Search for the cell housing the specified text and yield its [x, y] center coordinate. 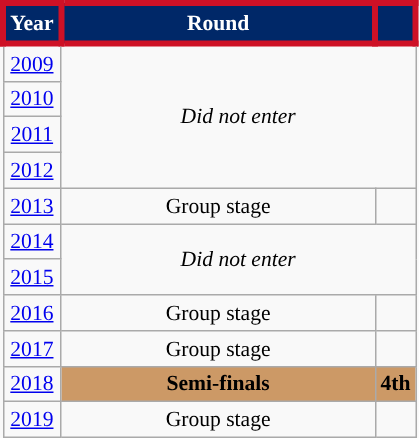
Round [218, 23]
2019 [32, 420]
2013 [32, 206]
2017 [32, 349]
2011 [32, 135]
2010 [32, 99]
2014 [32, 242]
2009 [32, 63]
2018 [32, 384]
Semi-finals [218, 384]
2015 [32, 278]
2016 [32, 313]
Year [32, 23]
4th [395, 384]
2012 [32, 171]
